Determine the [X, Y] coordinate at the center of the cell enclosing the given text.  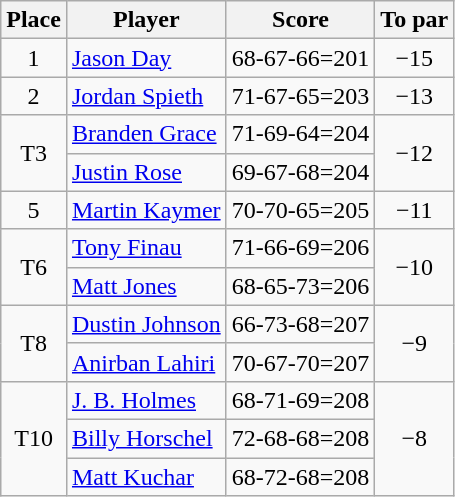
68-67-66=201 [300, 58]
Jason Day [146, 58]
J. B. Holmes [146, 400]
70-67-70=207 [300, 362]
71-67-65=203 [300, 96]
Matt Kuchar [146, 477]
1 [34, 58]
Martin Kaymer [146, 210]
Jordan Spieth [146, 96]
To par [414, 20]
Tony Finau [146, 248]
2 [34, 96]
72-68-68=208 [300, 438]
−10 [414, 267]
69-67-68=204 [300, 172]
T8 [34, 343]
68-65-73=206 [300, 286]
−13 [414, 96]
66-73-68=207 [300, 324]
Score [300, 20]
5 [34, 210]
70-70-65=205 [300, 210]
Justin Rose [146, 172]
−12 [414, 153]
−15 [414, 58]
−11 [414, 210]
Dustin Johnson [146, 324]
Matt Jones [146, 286]
71-69-64=204 [300, 134]
Billy Horschel [146, 438]
T6 [34, 267]
71-66-69=206 [300, 248]
Anirban Lahiri [146, 362]
Branden Grace [146, 134]
Place [34, 20]
−8 [414, 438]
Player [146, 20]
68-71-69=208 [300, 400]
68-72-68=208 [300, 477]
T10 [34, 438]
T3 [34, 153]
−9 [414, 343]
